Provide the (x, y) coordinate of the cell's center where the given text is located.  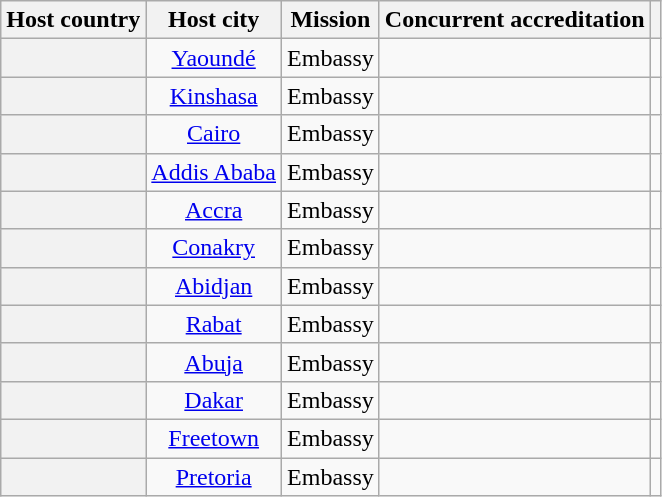
Abidjan (214, 286)
Freetown (214, 438)
Abuja (214, 362)
Accra (214, 210)
Kinshasa (214, 96)
Concurrent accreditation (514, 20)
Yaoundé (214, 58)
Mission (331, 20)
Rabat (214, 324)
Addis Ababa (214, 172)
Dakar (214, 400)
Host city (214, 20)
Cairo (214, 134)
Conakry (214, 248)
Host country (74, 20)
Pretoria (214, 477)
